Find where the given text appears and provide that cell's center as (x, y) coordinate. 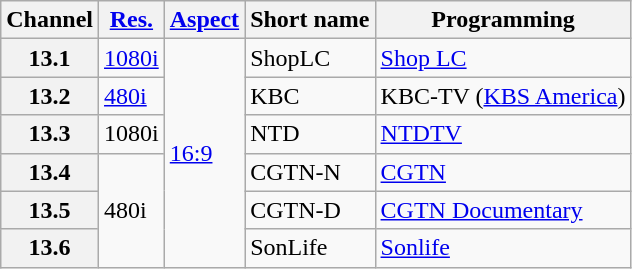
13.2 (50, 96)
Aspect (204, 20)
Sonlife (503, 248)
CGTN Documentary (503, 210)
Res. (132, 20)
CGTN (503, 172)
13.1 (50, 58)
16:9 (204, 153)
NTDTV (503, 134)
CGTN-D (310, 210)
Channel (50, 20)
13.3 (50, 134)
KBC (310, 96)
Short name (310, 20)
Programming (503, 20)
SonLife (310, 248)
CGTN-N (310, 172)
13.4 (50, 172)
13.6 (50, 248)
NTD (310, 134)
ShopLC (310, 58)
KBC-TV (KBS America) (503, 96)
13.5 (50, 210)
Shop LC (503, 58)
